Return the (X, Y) coordinate for the center point of the cell that contains the specified text.  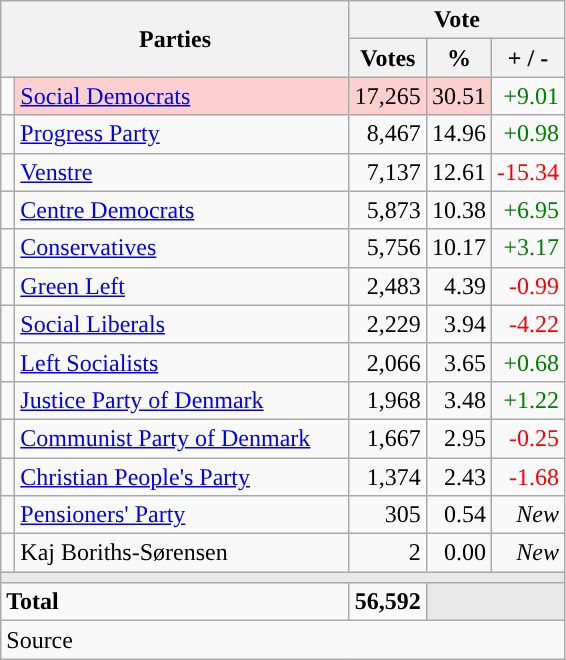
+3.17 (528, 248)
-1.68 (528, 477)
2,483 (388, 286)
Total (176, 602)
1,667 (388, 438)
10.17 (458, 248)
2.43 (458, 477)
1,968 (388, 400)
Justice Party of Denmark (182, 400)
0.00 (458, 553)
1,374 (388, 477)
Source (283, 640)
-4.22 (528, 324)
3.48 (458, 400)
-15.34 (528, 172)
+6.95 (528, 210)
Parties (176, 39)
8,467 (388, 134)
14.96 (458, 134)
Venstre (182, 172)
2,066 (388, 362)
% (458, 58)
+0.68 (528, 362)
12.61 (458, 172)
-0.99 (528, 286)
2 (388, 553)
Green Left (182, 286)
+1.22 (528, 400)
+ / - (528, 58)
5,756 (388, 248)
56,592 (388, 602)
Conservatives (182, 248)
-0.25 (528, 438)
Progress Party (182, 134)
+9.01 (528, 96)
Pensioners' Party (182, 515)
17,265 (388, 96)
3.94 (458, 324)
30.51 (458, 96)
2,229 (388, 324)
2.95 (458, 438)
Votes (388, 58)
7,137 (388, 172)
Social Democrats (182, 96)
Social Liberals (182, 324)
Communist Party of Denmark (182, 438)
Kaj Boriths-Sørensen (182, 553)
4.39 (458, 286)
Vote (456, 20)
Christian People's Party (182, 477)
3.65 (458, 362)
+0.98 (528, 134)
Centre Democrats (182, 210)
5,873 (388, 210)
0.54 (458, 515)
10.38 (458, 210)
305 (388, 515)
Left Socialists (182, 362)
